Determine the (X, Y) coordinate at the center of the cell enclosing the given text.  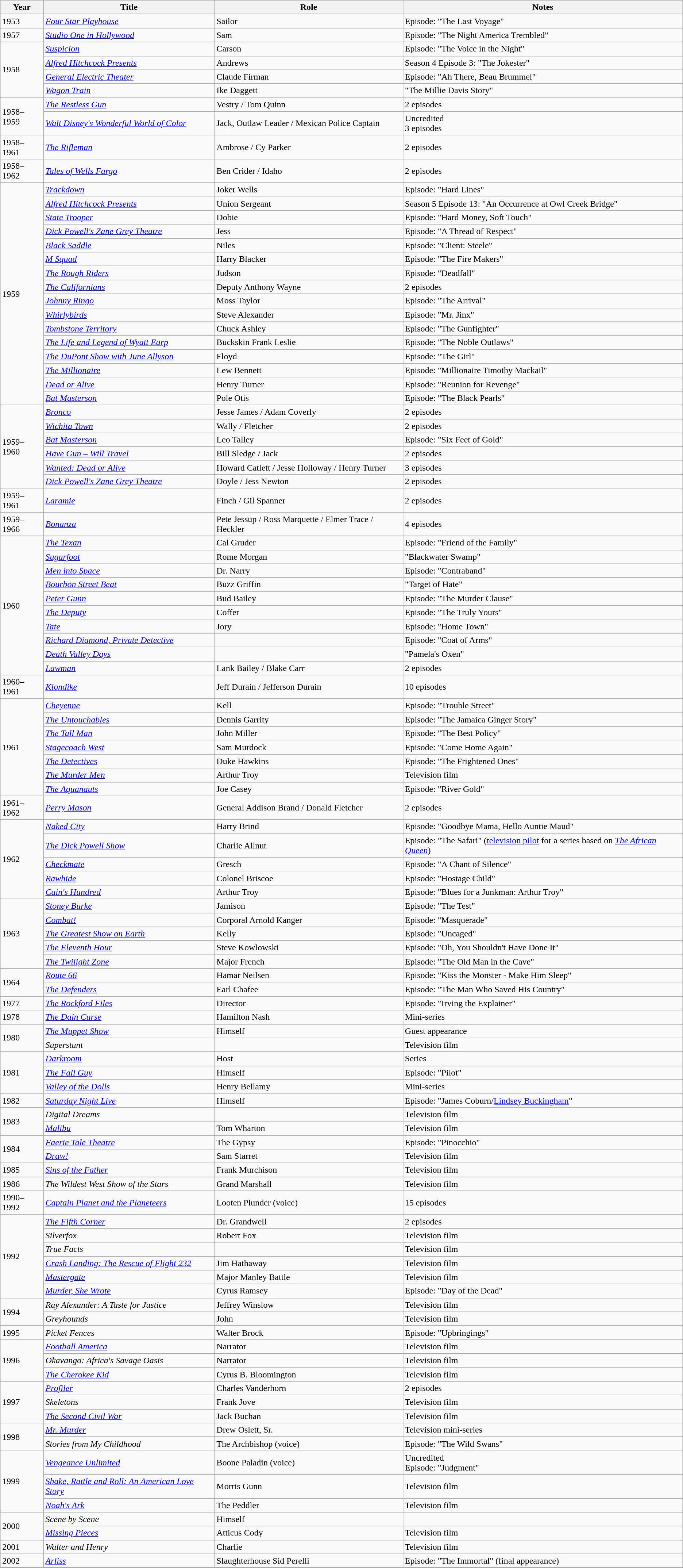
1959–1960 (22, 446)
The Dick Powell Show (129, 846)
Richard Diamond, Private Detective (129, 640)
Tom Wharton (309, 1128)
The Defenders (129, 989)
Episode: "James Coburn/Lindsey Buckingham" (543, 1100)
Black Saddle (129, 245)
"Target of Hate" (543, 584)
Okavango: Africa's Savage Oasis (129, 1360)
Series (543, 1059)
Bourbon Street Beat (129, 584)
Episode: "The Test" (543, 906)
Faerie Tale Theatre (129, 1142)
2002 (22, 1561)
Deputy Anthony Wayne (309, 287)
Episode: "The Frightened Ones" (543, 761)
The Muppet Show (129, 1031)
Frank Jove (309, 1402)
Men into Space (129, 571)
Episode: "The Arrival" (543, 301)
Greyhounds (129, 1319)
Johnny Ringo (129, 301)
Captain Planet and the Planeteers (129, 1203)
Lank Bailey / Blake Carr (309, 668)
Joker Wells (309, 189)
M Squad (129, 259)
Jim Hathaway (309, 1263)
"Blackwater Swamp" (543, 557)
Episode: "A Thread of Respect" (543, 231)
Judson (309, 273)
The Detectives (129, 761)
Jory (309, 626)
Tombstone Territory (129, 329)
The Murder Men (129, 775)
Episode: "Irving the Explainer" (543, 1003)
Chuck Ashley (309, 329)
Episode: "Day of the Dead" (543, 1291)
Episode: "Come Home Again" (543, 747)
The Life and Legend of Wyatt Earp (129, 342)
Dennis Garrity (309, 720)
Episode: "Reunion for Revenge" (543, 384)
3 episodes (543, 468)
1960–1961 (22, 687)
Sins of the Father (129, 1170)
Andrews (309, 63)
1978 (22, 1017)
1959 (22, 294)
Four Star Playhouse (129, 21)
Crash Landing: The Rescue of Flight 232 (129, 1263)
Laramie (129, 500)
Saturday Night Live (129, 1100)
Bud Bailey (309, 598)
Episode: "Kiss the Monster - Make Him Sleep" (543, 975)
Studio One in Hollywood (129, 35)
General Addison Brand / Donald Fletcher (309, 808)
15 episodes (543, 1203)
Jack, Outlaw Leader / Mexican Police Captain (309, 123)
Combat! (129, 920)
Wally / Fletcher (309, 426)
Murder, She Wrote (129, 1291)
Cyrus B. Bloomington (309, 1375)
Death Valley Days (129, 654)
Cain's Hundred (129, 892)
Finch / Gil Spanner (309, 500)
Ambrose / Cy Parker (309, 147)
Vengeance Unlimited (129, 1462)
State Trooper (129, 218)
Route 66 (129, 975)
Arliss (129, 1561)
Digital Dreams (129, 1114)
Episode: "The Noble Outlaws" (543, 342)
Episode: "The Safari" (television pilot for a series based on The African Queen) (543, 846)
2000 (22, 1526)
Jeff Durain / Jefferson Durain (309, 687)
Jamison (309, 906)
Mastergate (129, 1277)
Episode: "The Murder Clause" (543, 598)
Episode: "The Girl" (543, 356)
Gresch (309, 864)
Wichita Town (129, 426)
Tales of Wells Fargo (129, 171)
Television mini-series (543, 1430)
The Untouchables (129, 720)
1958–1959 (22, 116)
Vestry / Tom Quinn (309, 104)
Episode: "Pilot" (543, 1073)
Stories from My Childhood (129, 1444)
Guest appearance (543, 1031)
1985 (22, 1170)
Niles (309, 245)
Episode: "Hard Lines" (543, 189)
Morris Gunn (309, 1487)
Episode: "Ah There, Beau Brummel" (543, 77)
Walt Disney's Wonderful World of Color (129, 123)
Jack Buchan (309, 1416)
1959–1961 (22, 500)
Drew Oslett, Sr. (309, 1430)
Valley of the Dolls (129, 1086)
Charles Vanderhorn (309, 1388)
The Eleventh Hour (129, 948)
Episode: "The Man Who Saved His Country" (543, 989)
Episode: "Mr. Jinx" (543, 315)
Ben Crider / Idaho (309, 171)
The Rockford Files (129, 1003)
The Aquanauts (129, 789)
10 episodes (543, 687)
Draw! (129, 1156)
Title (129, 7)
Henry Turner (309, 384)
John (309, 1319)
Episode: "The Voice in the Night" (543, 49)
The Texan (129, 543)
Episode: "Deadfall" (543, 273)
1980 (22, 1038)
Howard Catlett / Jesse Holloway / Henry Turner (309, 468)
Naked City (129, 827)
Cyrus Ramsey (309, 1291)
Boone Paladin (voice) (309, 1462)
Kell (309, 706)
1961–1962 (22, 808)
Missing Pieces (129, 1533)
Silverfox (129, 1235)
Atticus Cody (309, 1533)
The DuPont Show with June Allyson (129, 356)
True Facts (129, 1249)
Klondike (129, 687)
Director (309, 1003)
Charlie (309, 1547)
Skeletons (129, 1402)
Checkmate (129, 864)
The Tall Man (129, 733)
Have Gun – Will Travel (129, 454)
Episode: "Oh, You Shouldn't Have Done It" (543, 948)
1963 (22, 933)
1981 (22, 1073)
Wanted: Dead or Alive (129, 468)
Episode: "The Jamaica Ginger Story" (543, 720)
Slaughterhouse Sid Perelli (309, 1561)
Lew Bennett (309, 370)
1982 (22, 1100)
Episode: "A Chant of Silence" (543, 864)
Robert Fox (309, 1235)
Hamar Neilsen (309, 975)
1959–1966 (22, 524)
Looten Plunder (voice) (309, 1203)
Host (309, 1059)
The Twilight Zone (129, 962)
Sam Starret (309, 1156)
Harry Blacker (309, 259)
Harry Brind (309, 827)
Superstunt (129, 1045)
Season 5 Episode 13: "An Occurrence at Owl Creek Bridge" (543, 203)
Episode: "The Fire Makers" (543, 259)
Dobie (309, 218)
Claude Firman (309, 77)
Episode: "The Best Policy" (543, 733)
Stoney Burke (129, 906)
Dr. Grandwell (309, 1222)
1986 (22, 1184)
1962 (22, 859)
Whirlybirds (129, 315)
Episode: "Pinocchio" (543, 1142)
The Fifth Corner (129, 1222)
Joe Casey (309, 789)
The Rifleman (129, 147)
Dead or Alive (129, 384)
Carson (309, 49)
1953 (22, 21)
Peter Gunn (129, 598)
1958–1961 (22, 147)
Sam (309, 35)
Scene by Scene (129, 1519)
1958 (22, 70)
The Millionaire (129, 370)
1997 (22, 1402)
1960 (22, 605)
Episode: "The Old Man in the Cave" (543, 962)
Earl Chafee (309, 989)
1961 (22, 747)
Ray Alexander: A Taste for Justice (129, 1305)
1994 (22, 1312)
Rome Morgan (309, 557)
Tate (129, 626)
1995 (22, 1333)
Buckskin Frank Leslie (309, 342)
UncreditedEpisode: "Judgment" (543, 1462)
Trackdown (129, 189)
Episode: "Goodbye Mama, Hello Auntie Maud" (543, 827)
The Rough Riders (129, 273)
Episode: "Blues for a Junkman: Arthur Troy" (543, 892)
Doyle / Jess Newton (309, 482)
Ike Daggett (309, 91)
Episode: "The Truly Yours" (543, 612)
Episode: "Upbringings" (543, 1333)
Episode: "The Immortal" (final appearance) (543, 1561)
1990–1992 (22, 1203)
The Peddler (309, 1505)
Sugarfoot (129, 557)
Episode: "The Black Pearls" (543, 398)
John Miller (309, 733)
4 episodes (543, 524)
The Restless Gun (129, 104)
Grand Marshall (309, 1184)
Pete Jessup / Ross Marquette / Elmer Trace / Heckler (309, 524)
Perry Mason (129, 808)
Darkroom (129, 1059)
The Californians (129, 287)
Cheyenne (129, 706)
Uncredited3 episodes (543, 123)
1957 (22, 35)
Kelly (309, 934)
Sailor (309, 21)
Football America (129, 1346)
Episode: "Hostage Child" (543, 878)
1984 (22, 1149)
1983 (22, 1121)
Jess (309, 231)
Episode: "Millionaire Timothy Mackail" (543, 370)
Lawman (129, 668)
Jeffrey Winslow (309, 1305)
Walter Brock (309, 1333)
Union Sergeant (309, 203)
Leo Talley (309, 440)
1999 (22, 1481)
"The Millie Davis Story" (543, 91)
Episode: "The Last Voyage" (543, 21)
Episode: "Client: Steele" (543, 245)
Noah's Ark (129, 1505)
2001 (22, 1547)
Season 4 Episode 3: "The Jokester" (543, 63)
The Wildest West Show of the Stars (129, 1184)
Major French (309, 962)
General Electric Theater (129, 77)
Bill Sledge / Jack (309, 454)
Cal Gruder (309, 543)
Floyd (309, 356)
Episode: "Masquerade" (543, 920)
Episode: "The Night America Trembled" (543, 35)
Episode: "The Gunfighter" (543, 329)
Dr. Narry (309, 571)
Buzz Griffin (309, 584)
Rawhide (129, 878)
Episode: "Uncaged" (543, 934)
Hamilton Nash (309, 1017)
Role (309, 7)
Bronco (129, 412)
Episode: "Trouble Street" (543, 706)
The Deputy (129, 612)
Frank Murchison (309, 1170)
Episode: "Hard Money, Soft Touch" (543, 218)
Malibu (129, 1128)
Pole Otis (309, 398)
Notes (543, 7)
The Archbishop (voice) (309, 1444)
Steve Alexander (309, 315)
Duke Hawkins (309, 761)
Bonanza (129, 524)
Charlie Allnut (309, 846)
1958–1962 (22, 171)
Major Manley Battle (309, 1277)
Year (22, 7)
Steve Kowlowski (309, 948)
The Second Civil War (129, 1416)
Colonel Briscoe (309, 878)
Episode: "Home Town" (543, 626)
1992 (22, 1256)
Suspicion (129, 49)
1964 (22, 982)
Wagon Train (129, 91)
Moss Taylor (309, 301)
The Dain Curse (129, 1017)
"Pamela's Oxen" (543, 654)
Episode: "The Wild Swans" (543, 1444)
The Greatest Show on Earth (129, 934)
The Cherokee Kid (129, 1375)
Episode: "River Gold" (543, 789)
Episode: "Six Feet of Gold" (543, 440)
Mr. Murder (129, 1430)
1996 (22, 1360)
Corporal Arnold Kanger (309, 920)
1977 (22, 1003)
The Fall Guy (129, 1073)
Episode: "Friend of the Family" (543, 543)
Walter and Henry (129, 1547)
Jesse James / Adam Coverly (309, 412)
Henry Bellamy (309, 1086)
Sam Murdock (309, 747)
1998 (22, 1437)
Episode: "Coat of Arms" (543, 640)
Coffer (309, 612)
Profiler (129, 1388)
Stagecoach West (129, 747)
Episode: "Contraband" (543, 571)
Picket Fences (129, 1333)
The Gypsy (309, 1142)
Shake, Rattle and Roll: An American Love Story (129, 1487)
